Provide the (x, y) coordinate of the cell's center where the given text is located.  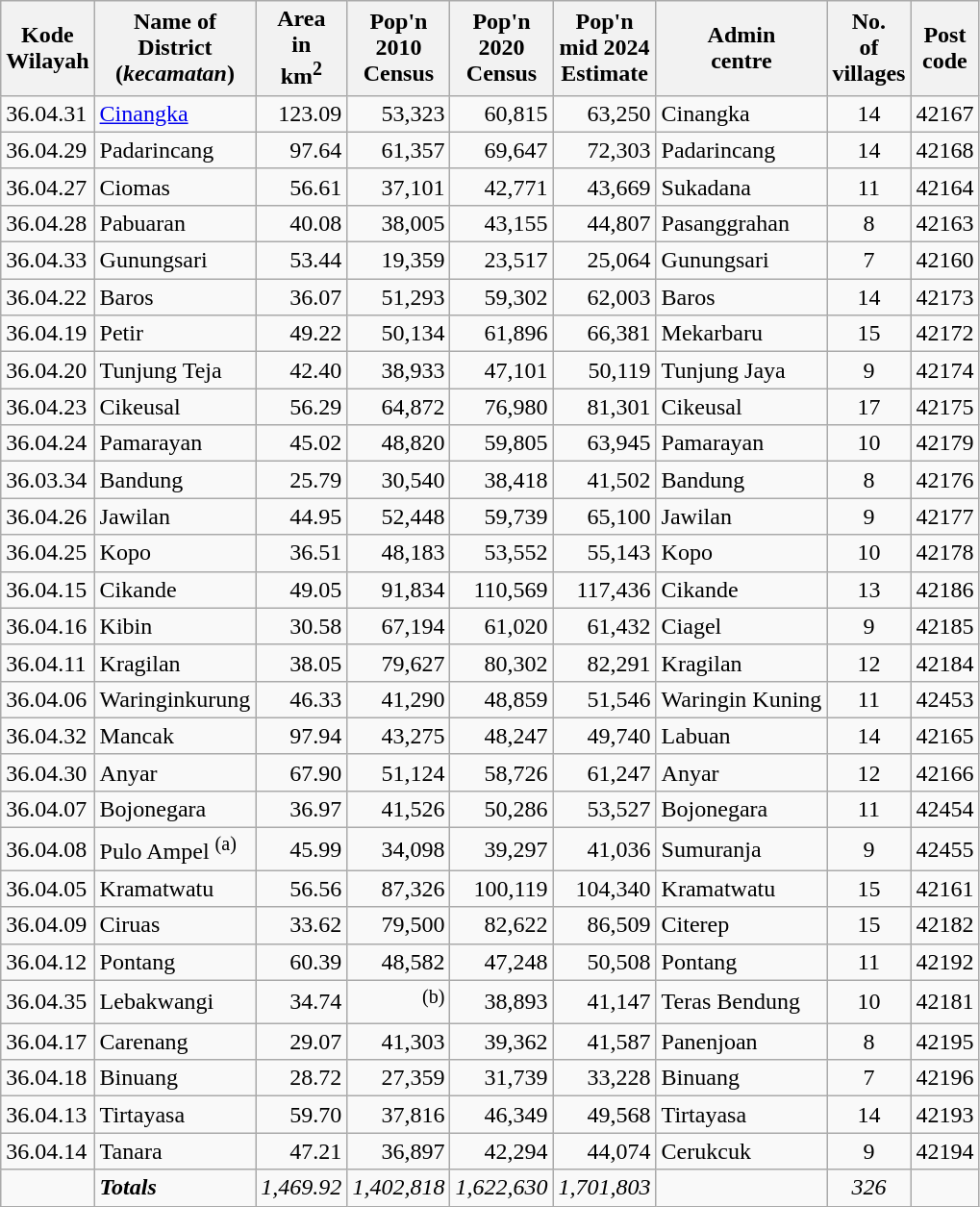
61,357 (398, 150)
326 (869, 1188)
27,359 (398, 1078)
42160 (944, 261)
61,247 (604, 772)
36.97 (302, 809)
110,569 (502, 590)
1,622,630 (502, 1188)
Pop'n mid 2024Estimate (604, 48)
36.04.27 (48, 187)
Post code (944, 48)
38,933 (398, 370)
44,807 (604, 223)
33.62 (302, 925)
52,448 (398, 516)
60,815 (502, 113)
Tunjung Jaya (741, 370)
Pop'n 2010Census (398, 48)
1,701,803 (604, 1188)
1,402,818 (398, 1188)
51,293 (398, 297)
Petir (175, 334)
36.04.20 (48, 370)
50,119 (604, 370)
41,587 (604, 1042)
81,301 (604, 407)
36.04.28 (48, 223)
97.64 (302, 150)
31,739 (502, 1078)
42192 (944, 962)
42,771 (502, 187)
47.21 (302, 1151)
49,568 (604, 1115)
79,500 (398, 925)
42178 (944, 553)
47,101 (502, 370)
53.44 (302, 261)
61,020 (502, 626)
30.58 (302, 626)
53,527 (604, 809)
100,119 (502, 889)
43,155 (502, 223)
41,303 (398, 1042)
50,286 (502, 809)
42181 (944, 1002)
82,622 (502, 925)
42.40 (302, 370)
42,294 (502, 1151)
36.07 (302, 297)
36.04.12 (48, 962)
25,064 (604, 261)
37,816 (398, 1115)
38.05 (302, 663)
44.95 (302, 516)
Citerep (741, 925)
37,101 (398, 187)
41,526 (398, 809)
48,820 (398, 443)
42455 (944, 850)
38,893 (502, 1002)
42175 (944, 407)
42172 (944, 334)
42184 (944, 663)
Sumuranja (741, 850)
Ciruas (175, 925)
41,036 (604, 850)
23,517 (502, 261)
Totals (175, 1188)
42167 (944, 113)
123.09 (302, 113)
104,340 (604, 889)
63,250 (604, 113)
Area in km2 (302, 48)
Waringinkurung (175, 699)
13 (869, 590)
42166 (944, 772)
36.04.33 (48, 261)
86,509 (604, 925)
Mekarbaru (741, 334)
49,740 (604, 736)
Panenjoan (741, 1042)
59,739 (502, 516)
Pulo Ampel (a) (175, 850)
38,418 (502, 480)
45.02 (302, 443)
43,275 (398, 736)
36.04.35 (48, 1002)
36.04.22 (48, 297)
Labuan (741, 736)
29.07 (302, 1042)
48,247 (502, 736)
36.04.11 (48, 663)
Tunjung Teja (175, 370)
43,669 (604, 187)
36.04.19 (48, 334)
36.04.24 (48, 443)
19,359 (398, 261)
42163 (944, 223)
No.ofvillages (869, 48)
42165 (944, 736)
67,194 (398, 626)
36.04.05 (48, 889)
Waringin Kuning (741, 699)
42182 (944, 925)
39,362 (502, 1042)
Carenang (175, 1042)
67.90 (302, 772)
36.04.32 (48, 736)
42196 (944, 1078)
61,432 (604, 626)
59,805 (502, 443)
36.04.07 (48, 809)
36.04.16 (48, 626)
Kode Wilayah (48, 48)
79,627 (398, 663)
36.04.25 (48, 553)
42195 (944, 1042)
42186 (944, 590)
80,302 (502, 663)
36.04.23 (48, 407)
97.94 (302, 736)
66,381 (604, 334)
36,897 (398, 1151)
Mancak (175, 736)
36.04.14 (48, 1151)
62,003 (604, 297)
36.51 (302, 553)
42176 (944, 480)
36.04.29 (48, 150)
36.04.31 (48, 113)
50,508 (604, 962)
63,945 (604, 443)
44,074 (604, 1151)
36.04.15 (48, 590)
59,302 (502, 297)
46,349 (502, 1115)
34,098 (398, 850)
72,303 (604, 150)
91,834 (398, 590)
25.79 (302, 480)
46.33 (302, 699)
56.56 (302, 889)
42161 (944, 889)
42177 (944, 516)
49.22 (302, 334)
Ciomas (175, 187)
Admincentre (741, 48)
33,228 (604, 1078)
Pabuaran (175, 223)
47,248 (502, 962)
48,183 (398, 553)
42454 (944, 809)
36.04.17 (48, 1042)
39,297 (502, 850)
48,859 (502, 699)
69,647 (502, 150)
61,896 (502, 334)
49.05 (302, 590)
42453 (944, 699)
53,323 (398, 113)
48,582 (398, 962)
42164 (944, 187)
30,540 (398, 480)
56.61 (302, 187)
Name ofDistrict(kecamatan) (175, 48)
36.03.34 (48, 480)
36.04.18 (48, 1078)
Sukadana (741, 187)
42168 (944, 150)
41,502 (604, 480)
64,872 (398, 407)
41,290 (398, 699)
82,291 (604, 663)
59.70 (302, 1115)
36.04.13 (48, 1115)
Ciagel (741, 626)
(b) (398, 1002)
28.72 (302, 1078)
Cerukcuk (741, 1151)
55,143 (604, 553)
Pop'n 2020Census (502, 48)
38,005 (398, 223)
42193 (944, 1115)
42185 (944, 626)
42174 (944, 370)
50,134 (398, 334)
42173 (944, 297)
53,552 (502, 553)
34.74 (302, 1002)
36.04.26 (48, 516)
87,326 (398, 889)
51,546 (604, 699)
58,726 (502, 772)
Tanara (175, 1151)
40.08 (302, 223)
36.04.09 (48, 925)
36.04.08 (48, 850)
60.39 (302, 962)
42179 (944, 443)
36.04.30 (48, 772)
41,147 (604, 1002)
36.04.06 (48, 699)
56.29 (302, 407)
17 (869, 407)
117,436 (604, 590)
76,980 (502, 407)
Pasanggrahan (741, 223)
65,100 (604, 516)
Kibin (175, 626)
Teras Bendung (741, 1002)
1,469.92 (302, 1188)
42194 (944, 1151)
51,124 (398, 772)
45.99 (302, 850)
Lebakwangi (175, 1002)
